Locate the cell with the specified text and output its (x, y) center coordinate. 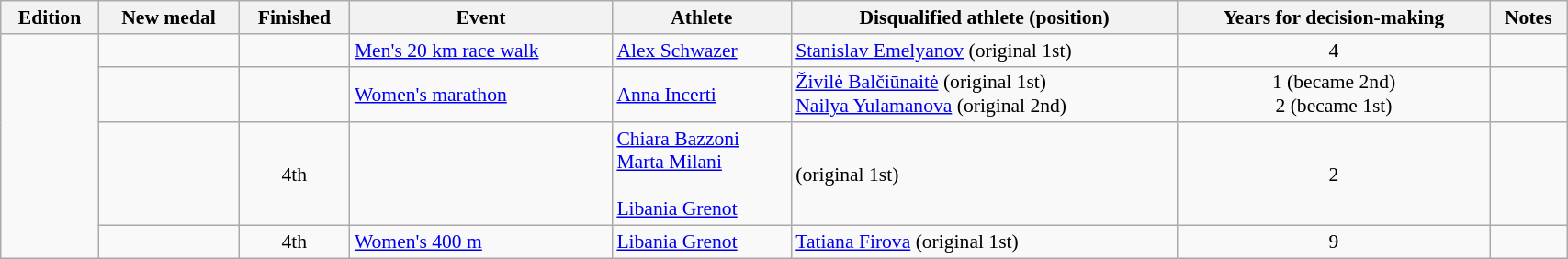
Men's 20 km race walk (481, 51)
2 (1334, 175)
Libania Grenot (702, 242)
Finished (294, 17)
Živilė Balčiūnaitė (original 1st) Nailya Yulamanova (original 2nd) (985, 94)
New medal (169, 17)
Chiara BazzoniMarta MilaniLibania Grenot (702, 175)
Notes (1529, 17)
9 (1334, 242)
Edition (50, 17)
Disqualified athlete (position) (985, 17)
Women's marathon (481, 94)
(original 1st) (985, 175)
4 (1334, 51)
Tatiana Firova (original 1st) (985, 242)
Event (481, 17)
Alex Schwazer (702, 51)
Anna Incerti (702, 94)
1 (became 2nd) 2 (became 1st) (1334, 94)
Years for decision-making (1334, 17)
Stanislav Emelyanov (original 1st) (985, 51)
Women's 400 m (481, 242)
Athlete (702, 17)
